Extract the (X, Y) coordinate from the center of the cell holding the provided text.  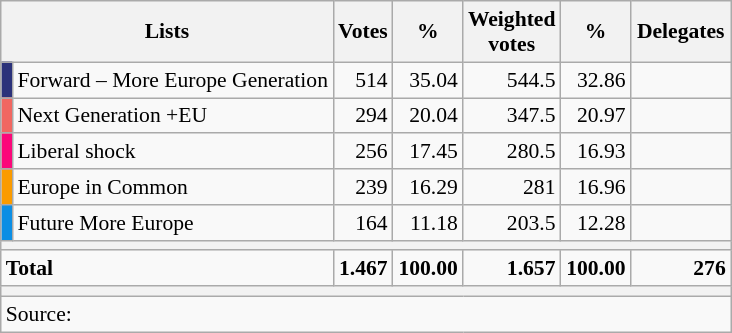
Votes (363, 32)
544.5 (512, 80)
16.29 (428, 187)
Source: (366, 314)
294 (363, 116)
11.18 (428, 223)
35.04 (428, 80)
239 (363, 187)
Lists (167, 32)
Future More Europe (172, 223)
Europe in Common (172, 187)
514 (363, 80)
20.04 (428, 116)
280.5 (512, 152)
276 (681, 269)
20.97 (596, 116)
Delegates (681, 32)
164 (363, 223)
Liberal shock (172, 152)
16.96 (596, 187)
347.5 (512, 116)
16.93 (596, 152)
Total (167, 269)
Forward – More Europe Generation (172, 80)
Next Generation +EU (172, 116)
1.467 (363, 269)
203.5 (512, 223)
17.45 (428, 152)
32.86 (596, 80)
281 (512, 187)
12.28 (596, 223)
256 (363, 152)
Weighted votes (512, 32)
1.657 (512, 269)
